Detect which cell encompasses the target text, then output its (X, Y) center coordinate. 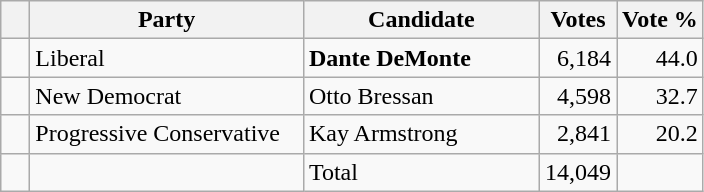
New Democrat (167, 96)
Kay Armstrong (421, 134)
Liberal (167, 58)
Otto Bressan (421, 96)
Total (421, 172)
32.7 (660, 96)
Vote % (660, 20)
Party (167, 20)
20.2 (660, 134)
2,841 (578, 134)
4,598 (578, 96)
44.0 (660, 58)
14,049 (578, 172)
Candidate (421, 20)
Votes (578, 20)
Dante DeMonte (421, 58)
Progressive Conservative (167, 134)
6,184 (578, 58)
